Find where the given text appears and provide that cell's center as (X, Y) coordinate. 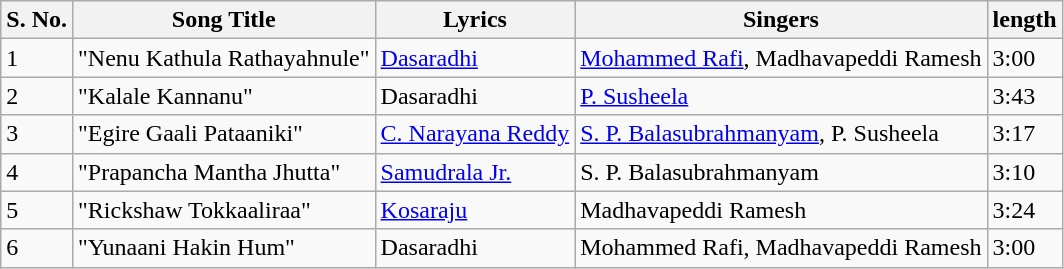
Kosaraju (475, 210)
3:10 (1024, 172)
4 (37, 172)
Madhavapeddi Ramesh (781, 210)
3 (37, 134)
C. Narayana Reddy (475, 134)
Lyrics (475, 20)
Song Title (224, 20)
3:24 (1024, 210)
6 (37, 248)
"Prapancha Mantha Jhutta" (224, 172)
3:17 (1024, 134)
3:43 (1024, 96)
"Egire Gaali Pataaniki" (224, 134)
Samudrala Jr. (475, 172)
2 (37, 96)
5 (37, 210)
P. Susheela (781, 96)
"Rickshaw Tokkaaliraa" (224, 210)
"Kalale Kannanu" (224, 96)
"Yunaani Hakin Hum" (224, 248)
S. P. Balasubrahmanyam (781, 172)
Singers (781, 20)
"Nenu Kathula Rathayahnule" (224, 58)
S. P. Balasubrahmanyam, P. Susheela (781, 134)
1 (37, 58)
S. No. (37, 20)
length (1024, 20)
